Find where the given text appears and provide that cell's center as [x, y] coordinate. 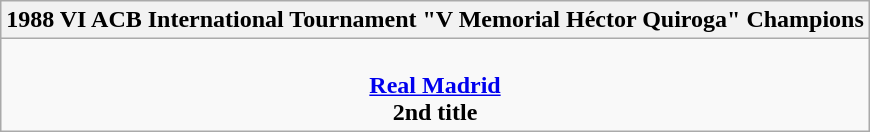
1988 VI ACB International Tournament "V Memorial Héctor Quiroga" Champions [436, 20]
Real Madrid 2nd title [436, 85]
